For the text-containing cell, return its midpoint in [X, Y] coordinate format. 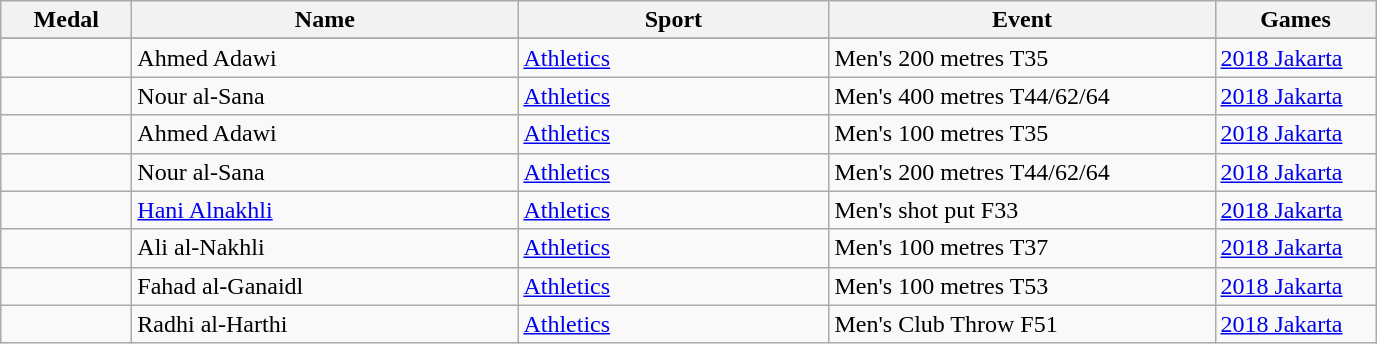
Radhi al-Harthi [325, 324]
Men's 200 metres T35 [1022, 58]
Games [1296, 20]
Men's shot put F33 [1022, 210]
Event [1022, 20]
Sport [674, 20]
Men's Club Throw F51 [1022, 324]
Men's 100 metres T35 [1022, 134]
Men's 100 metres T37 [1022, 248]
Fahad al-Ganaidl [325, 286]
Men's 100 metres T53 [1022, 286]
Men's 400 metres T44/62/64 [1022, 96]
Men's 200 metres T44/62/64 [1022, 172]
Medal [66, 20]
Hani Alnakhli [325, 210]
Name [325, 20]
Ali al-Nakhli [325, 248]
